Provide the (x, y) coordinate of the cell's center where the given text is located.  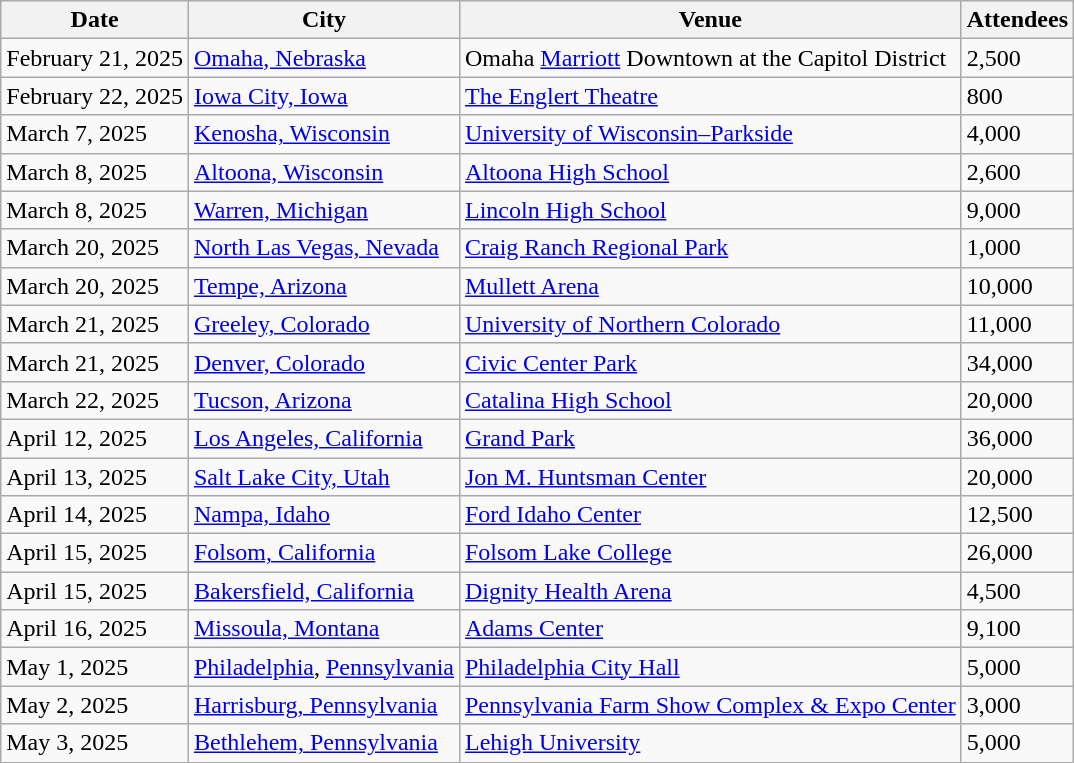
Warren, Michigan (324, 210)
2,500 (1017, 58)
Los Angeles, California (324, 438)
Greeley, Colorado (324, 324)
800 (1017, 96)
Attendees (1017, 20)
3,000 (1017, 705)
May 3, 2025 (95, 743)
Nampa, Idaho (324, 515)
Lincoln High School (710, 210)
Jon M. Huntsman Center (710, 477)
Altoona, Wisconsin (324, 172)
Folsom, California (324, 553)
4,000 (1017, 134)
April 13, 2025 (95, 477)
Dignity Health Arena (710, 591)
April 12, 2025 (95, 438)
Philadelphia City Hall (710, 667)
4,500 (1017, 591)
Iowa City, Iowa (324, 96)
2,600 (1017, 172)
March 22, 2025 (95, 400)
36,000 (1017, 438)
Tempe, Arizona (324, 286)
University of Northern Colorado (710, 324)
March 7, 2025 (95, 134)
North Las Vegas, Nevada (324, 248)
1,000 (1017, 248)
Altoona High School (710, 172)
Bakersfield, California (324, 591)
Craig Ranch Regional Park (710, 248)
Harrisburg, Pennsylvania (324, 705)
May 1, 2025 (95, 667)
Adams Center (710, 629)
Date (95, 20)
26,000 (1017, 553)
12,500 (1017, 515)
February 21, 2025 (95, 58)
Omaha Marriott Downtown at the Capitol District (710, 58)
Folsom Lake College (710, 553)
Lehigh University (710, 743)
Missoula, Montana (324, 629)
Pennsylvania Farm Show Complex & Expo Center (710, 705)
City (324, 20)
Ford Idaho Center (710, 515)
34,000 (1017, 362)
Denver, Colorado (324, 362)
Omaha, Nebraska (324, 58)
Venue (710, 20)
April 14, 2025 (95, 515)
Civic Center Park (710, 362)
10,000 (1017, 286)
April 16, 2025 (95, 629)
The Englert Theatre (710, 96)
Catalina High School (710, 400)
Salt Lake City, Utah (324, 477)
9,100 (1017, 629)
Mullett Arena (710, 286)
University of Wisconsin–Parkside (710, 134)
11,000 (1017, 324)
May 2, 2025 (95, 705)
Philadelphia, Pennsylvania (324, 667)
9,000 (1017, 210)
Grand Park (710, 438)
Bethlehem, Pennsylvania (324, 743)
Kenosha, Wisconsin (324, 134)
Tucson, Arizona (324, 400)
February 22, 2025 (95, 96)
